Scan for the cell matching the given text and deliver its (X, Y) coordinate at center. 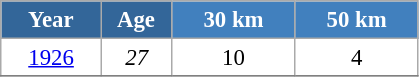
50 km (356, 20)
27 (136, 58)
4 (356, 58)
Year (52, 20)
Age (136, 20)
1926 (52, 58)
30 km (234, 20)
10 (234, 58)
